Identify which cell holds the provided text, then report its [X, Y] central coordinate. 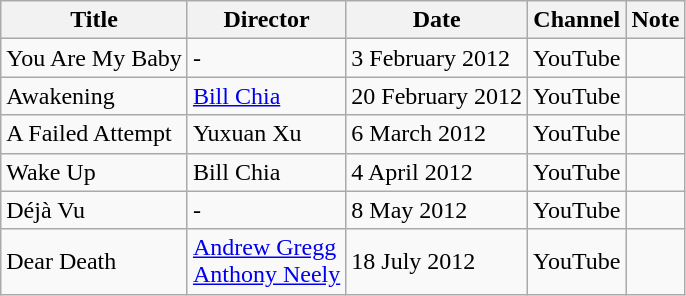
20 February 2012 [437, 96]
Date [437, 20]
Andrew GreggAnthony Neely [266, 262]
Dear Death [94, 262]
Note [656, 20]
Awakening [94, 96]
8 May 2012 [437, 210]
18 July 2012 [437, 262]
6 March 2012 [437, 134]
You Are My Baby [94, 58]
Title [94, 20]
Yuxuan Xu [266, 134]
A Failed Attempt [94, 134]
Director [266, 20]
Wake Up [94, 172]
4 April 2012 [437, 172]
3 February 2012 [437, 58]
Channel [576, 20]
Déjà Vu [94, 210]
